Search for the cell housing the specified text and yield its (X, Y) center coordinate. 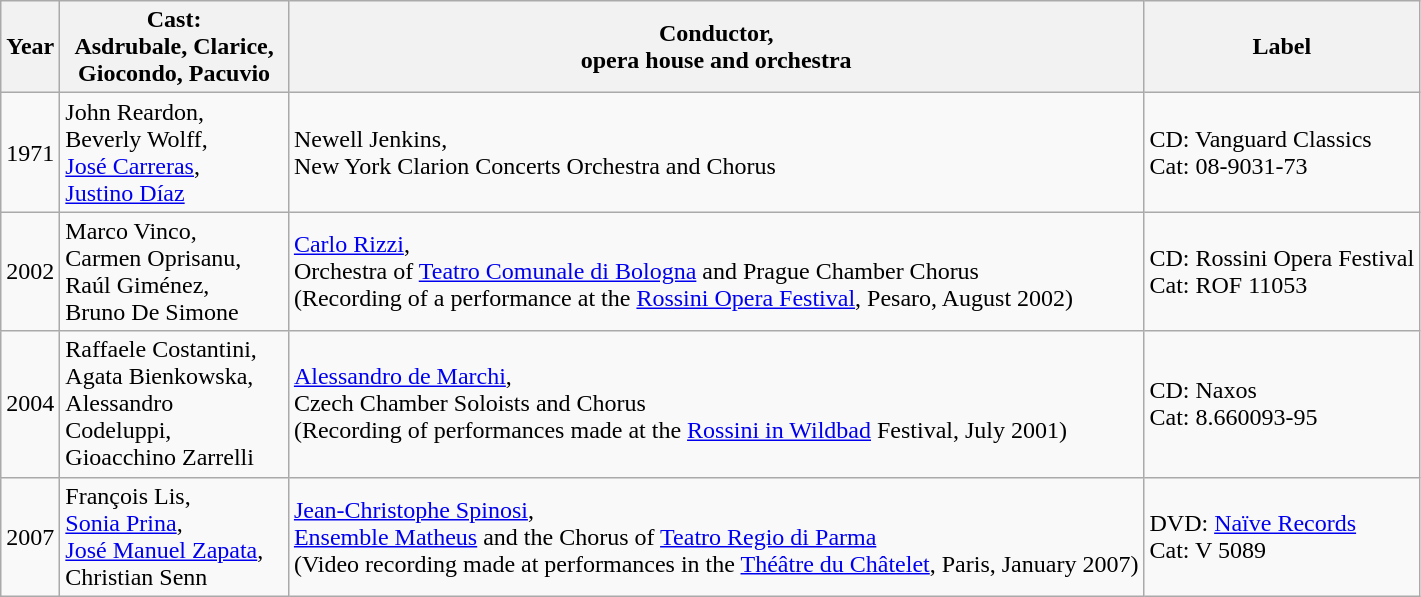
2007 (30, 536)
François Lis,Sonia Prina,José Manuel Zapata,Christian Senn (174, 536)
Label (1282, 47)
Alessandro de Marchi,Czech Chamber Soloists and Chorus(Recording of performances made at the Rossini in Wildbad Festival, July 2001) (716, 404)
CD: Vanguard ClassicsCat: 08-9031-73 (1282, 152)
DVD: Naïve RecordsCat: V 5089 (1282, 536)
Marco Vinco,Carmen Oprisanu,Raúl Giménez,Bruno De Simone (174, 272)
Cast:Asdrubale, Clarice, Giocondo, Pacuvio (174, 47)
John Reardon,Beverly Wolff,José Carreras,Justino Díaz (174, 152)
CD: Rossini Opera FestivalCat: ROF 11053 (1282, 272)
2002 (30, 272)
Raffaele Costantini,Agata Bienkowska,Alessandro Codeluppi,Gioacchino Zarrelli (174, 404)
1971 (30, 152)
Newell Jenkins,New York Clarion Concerts Orchestra and Chorus (716, 152)
Year (30, 47)
Conductor,opera house and orchestra (716, 47)
CD: NaxosCat: 8.660093-95 (1282, 404)
2004 (30, 404)
